For the text-containing cell, return its midpoint in [x, y] coordinate format. 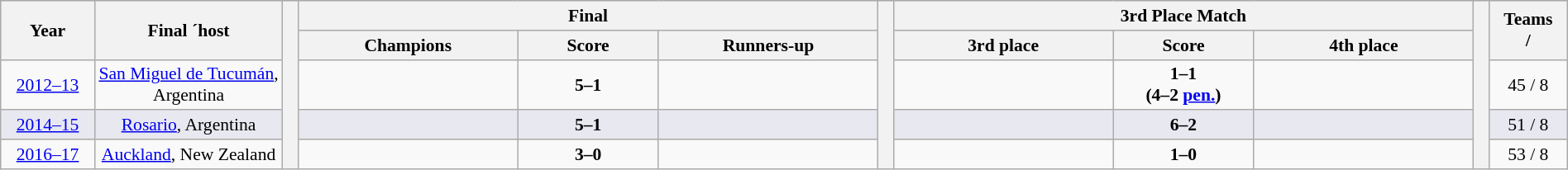
45 / 8 [1528, 84]
4th place [1363, 45]
1–1(4–2 pen.) [1183, 84]
San Miguel de Tucumán, Argentina [189, 84]
Auckland, New Zealand [189, 154]
Teams / [1528, 30]
3rd place [1004, 45]
Runners-up [767, 45]
51 / 8 [1528, 125]
2016–17 [48, 154]
6–2 [1183, 125]
Final ´host [189, 30]
Year [48, 30]
53 / 8 [1528, 154]
3rd Place Match [1184, 16]
2012–13 [48, 84]
3–0 [588, 154]
Rosario, Argentina [189, 125]
2014–15 [48, 125]
Final [589, 16]
1–0 [1183, 154]
Champions [409, 45]
